Determine the (x, y) coordinate at the center of the cell enclosing the given text.  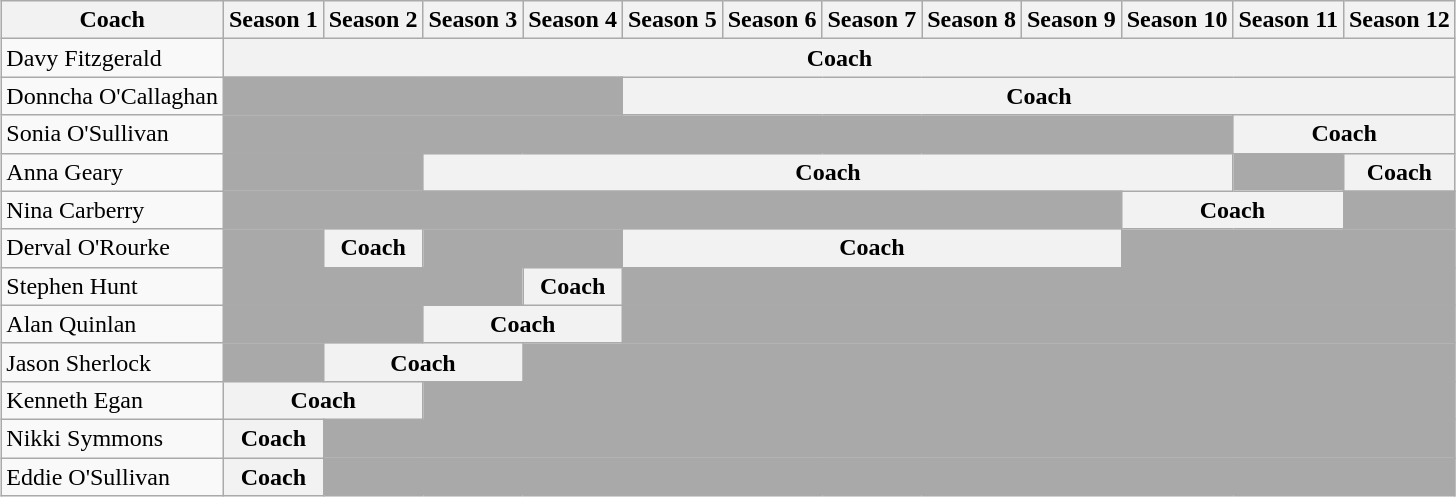
Davy Fitzgerald (112, 58)
Season 3 (473, 20)
Season 2 (373, 20)
Season 4 (573, 20)
Jason Sherlock (112, 362)
Nikki Symmons (112, 438)
Season 10 (1177, 20)
Season 9 (1071, 20)
Season 8 (972, 20)
Nina Carberry (112, 210)
Eddie O'Sullivan (112, 477)
Season 12 (1399, 20)
Season 7 (872, 20)
Donncha O'Callaghan (112, 96)
Anna Geary (112, 172)
Season 5 (672, 20)
Stephen Hunt (112, 286)
Season 1 (273, 20)
Derval O'Rourke (112, 248)
Sonia O'Sullivan (112, 134)
Alan Quinlan (112, 324)
Season 11 (1288, 20)
Season 6 (772, 20)
Kenneth Egan (112, 400)
